Search for the cell housing the specified text and yield its [X, Y] center coordinate. 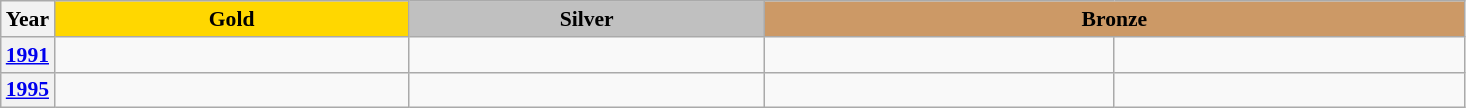
1995 [28, 90]
Gold [232, 19]
Bronze [1114, 19]
Year [28, 19]
Silver [586, 19]
1991 [28, 55]
